Return [X, Y] of the center of cell containing provided text 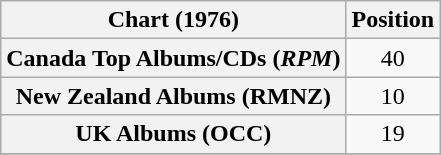
New Zealand Albums (RMNZ) [174, 96]
Canada Top Albums/CDs (RPM) [174, 58]
Position [393, 20]
10 [393, 96]
UK Albums (OCC) [174, 134]
40 [393, 58]
Chart (1976) [174, 20]
19 [393, 134]
